Return the (X, Y) coordinate for the center point of the cell that contains the specified text.  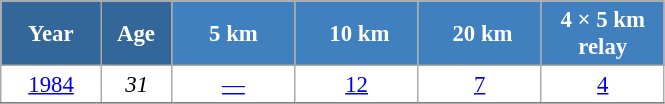
Age (136, 34)
Year (52, 34)
4 (602, 85)
20 km (480, 34)
12 (356, 85)
7 (480, 85)
— (234, 85)
10 km (356, 34)
4 × 5 km relay (602, 34)
31 (136, 85)
5 km (234, 34)
1984 (52, 85)
